For the text-containing cell, return its midpoint in [x, y] coordinate format. 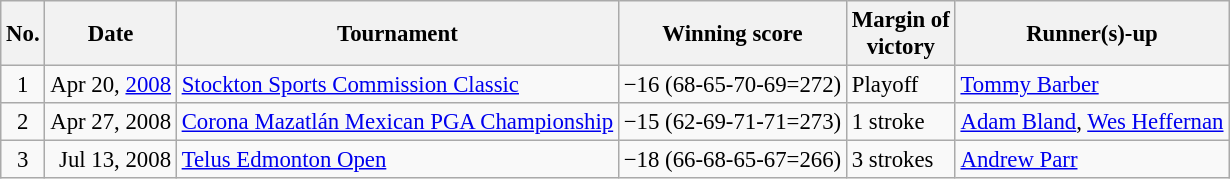
Playoff [900, 85]
−18 (66-68-65-67=266) [732, 160]
Telus Edmonton Open [397, 160]
3 strokes [900, 160]
No. [23, 34]
Date [110, 34]
Jul 13, 2008 [110, 160]
1 stroke [900, 122]
−16 (68-65-70-69=272) [732, 85]
Adam Bland, Wes Heffernan [1092, 122]
2 [23, 122]
3 [23, 160]
Andrew Parr [1092, 160]
Apr 20, 2008 [110, 85]
−15 (62-69-71-71=273) [732, 122]
Apr 27, 2008 [110, 122]
1 [23, 85]
Winning score [732, 34]
Tommy Barber [1092, 85]
Tournament [397, 34]
Margin ofvictory [900, 34]
Stockton Sports Commission Classic [397, 85]
Corona Mazatlán Mexican PGA Championship [397, 122]
Runner(s)-up [1092, 34]
